Pinpoint the cell where the given text exists, returning its (X, Y) midpoint coordinate. 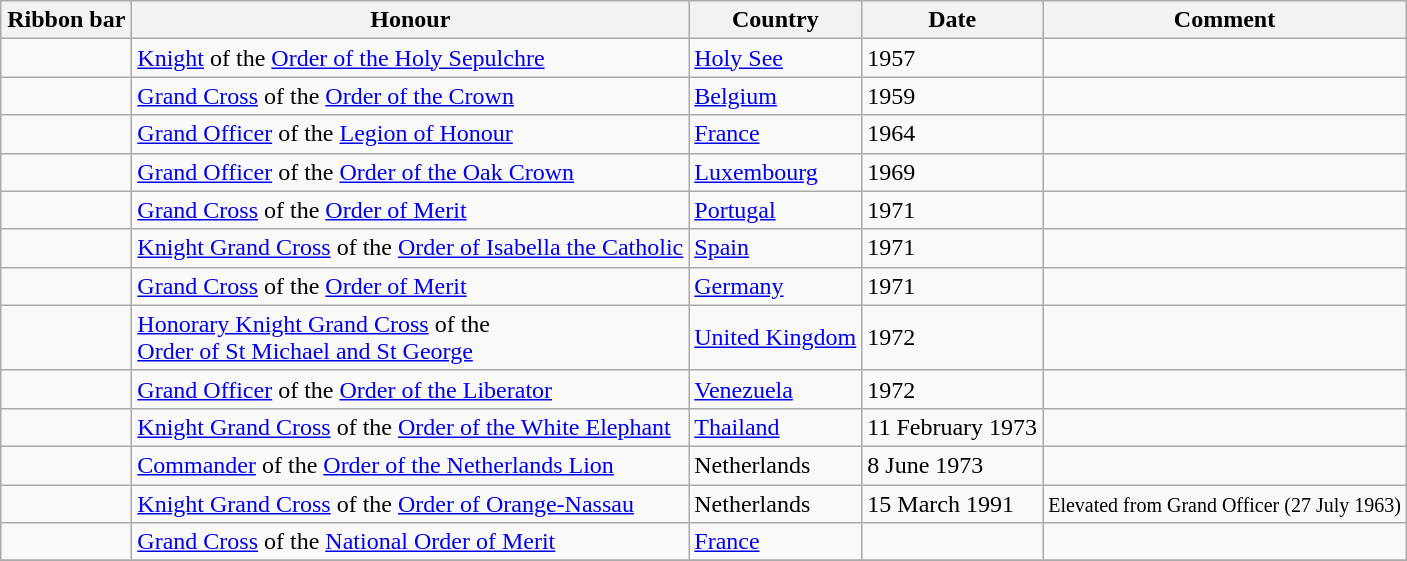
Belgium (776, 96)
Knight Grand Cross of the Order of Orange-Nassau (410, 503)
Date (952, 20)
1964 (952, 134)
Comment (1225, 20)
Venezuela (776, 389)
Grand Cross of the National Order of Merit (410, 542)
11 February 1973 (952, 427)
Holy See (776, 58)
Elevated from Grand Officer (27 July 1963) (1225, 503)
Portugal (776, 210)
1957 (952, 58)
Grand Officer of the Order of the Oak Crown (410, 172)
Grand Officer of the Legion of Honour (410, 134)
1959 (952, 96)
Grand Cross of the Order of the Crown (410, 96)
Thailand (776, 427)
Ribbon bar (66, 20)
Germany (776, 286)
1969 (952, 172)
15 March 1991 (952, 503)
Spain (776, 248)
Grand Officer of the Order of the Liberator (410, 389)
Commander of the Order of the Netherlands Lion (410, 465)
8 June 1973 (952, 465)
Honorary Knight Grand Cross of the Order of St Michael and St George (410, 338)
Luxembourg (776, 172)
Knight Grand Cross of the Order of Isabella the Catholic (410, 248)
Country (776, 20)
Knight Grand Cross of the Order of the White Elephant (410, 427)
Knight of the Order of the Holy Sepulchre (410, 58)
United Kingdom (776, 338)
Honour (410, 20)
